Locate the cell with the specified text and output its (X, Y) center coordinate. 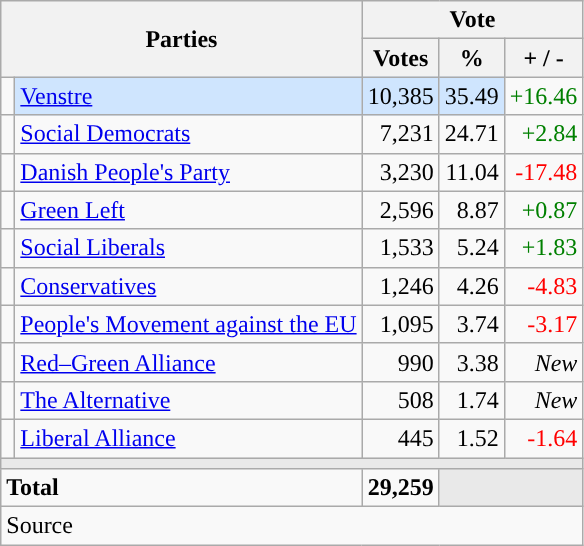
-1.64 (544, 438)
+ / - (544, 58)
% (472, 58)
1,533 (400, 248)
+1.83 (544, 248)
1.52 (472, 438)
4.26 (472, 286)
Total (182, 488)
-3.17 (544, 324)
Liberal Alliance (188, 438)
1,095 (400, 324)
Source (292, 526)
-4.83 (544, 286)
3,230 (400, 172)
+0.87 (544, 210)
3.74 (472, 324)
Red–Green Alliance (188, 362)
3.38 (472, 362)
24.71 (472, 134)
Conservatives (188, 286)
-17.48 (544, 172)
10,385 (400, 96)
Green Left (188, 210)
+2.84 (544, 134)
1.74 (472, 400)
35.49 (472, 96)
Social Democrats (188, 134)
Social Liberals (188, 248)
445 (400, 438)
Venstre (188, 96)
2,596 (400, 210)
5.24 (472, 248)
+16.46 (544, 96)
1,246 (400, 286)
11.04 (472, 172)
508 (400, 400)
The Alternative (188, 400)
Votes (400, 58)
990 (400, 362)
8.87 (472, 210)
Danish People's Party (188, 172)
7,231 (400, 134)
Vote (472, 20)
People's Movement against the EU (188, 324)
29,259 (400, 488)
Parties (182, 39)
